Find where the given text appears and provide that cell's center as [X, Y] coordinate. 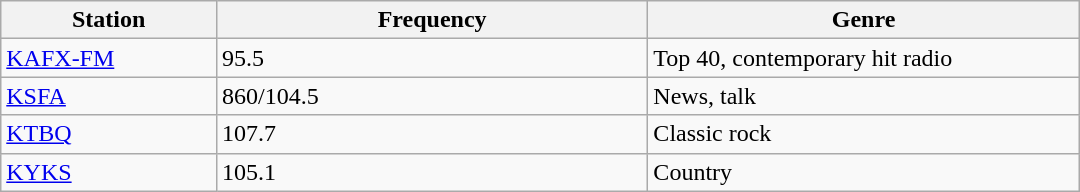
Classic rock [864, 134]
KAFX-FM [109, 58]
News, talk [864, 96]
Frequency [432, 20]
KTBQ [109, 134]
Country [864, 172]
Genre [864, 20]
KYKS [109, 172]
Station [109, 20]
105.1 [432, 172]
KSFA [109, 96]
Top 40, contemporary hit radio [864, 58]
860/104.5 [432, 96]
107.7 [432, 134]
95.5 [432, 58]
